Determine the [X, Y] coordinate at the center of the cell enclosing the given text.  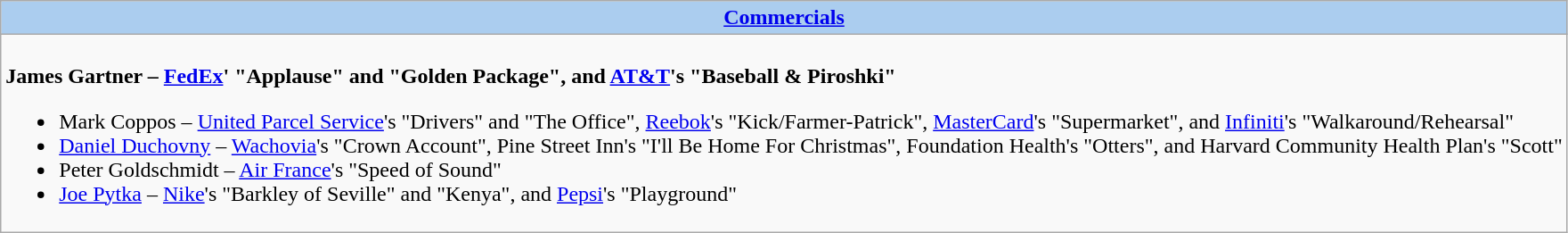
Commercials [784, 18]
